Search for the cell housing the specified text and yield its (x, y) center coordinate. 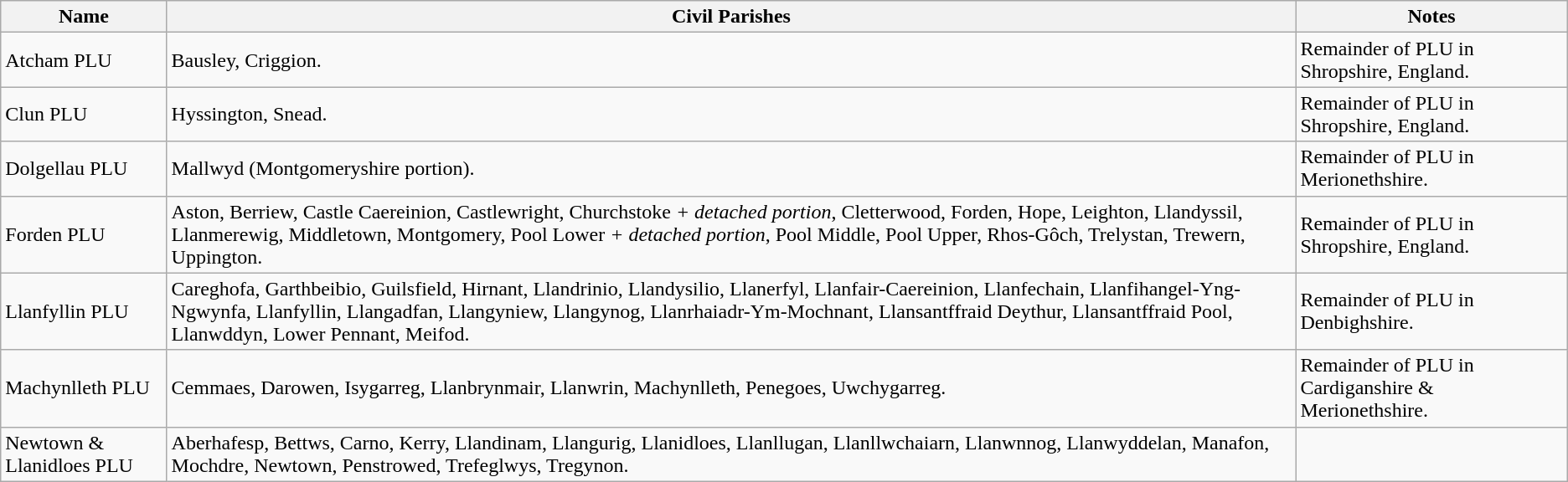
Dolgellau PLU (84, 169)
Bausley, Criggion. (731, 60)
Name (84, 17)
Cemmaes, Darowen, Isygarreg, Llanbrynmair, Llanwrin, Machynlleth, Penegoes, Uwchygarreg. (731, 388)
Mallwyd (Montgomeryshire portion). (731, 169)
Remainder of PLU in Denbighshire. (1431, 311)
Newtown & Llanidloes PLU (84, 454)
Civil Parishes (731, 17)
Clun PLU (84, 114)
Forden PLU (84, 234)
Hyssington, Snead. (731, 114)
Remainder of PLU in Merionethshire. (1431, 169)
Atcham PLU (84, 60)
Llanfyllin PLU (84, 311)
Notes (1431, 17)
Machynlleth PLU (84, 388)
Remainder of PLU in Cardiganshire & Merionethshire. (1431, 388)
